Provide the (x, y) coordinate of the cell's center where the given text is located.  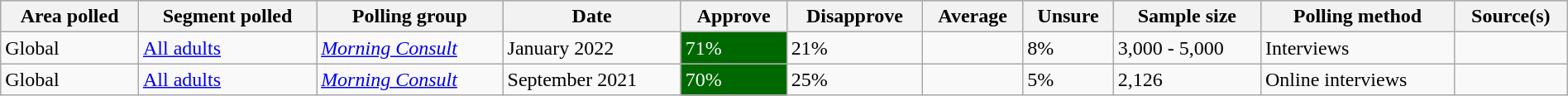
Polling group (410, 17)
Unsure (1068, 17)
September 2021 (592, 79)
8% (1068, 48)
Online interviews (1357, 79)
January 2022 (592, 48)
3,000 - 5,000 (1187, 48)
70% (734, 79)
Sample size (1187, 17)
71% (734, 48)
Segment polled (227, 17)
Area polled (69, 17)
2,126 (1187, 79)
Source(s) (1510, 17)
Polling method (1357, 17)
Date (592, 17)
Approve (734, 17)
Average (973, 17)
Interviews (1357, 48)
21% (854, 48)
Disapprove (854, 17)
25% (854, 79)
5% (1068, 79)
